Extract the [X, Y] coordinate from the center of the cell holding the provided text.  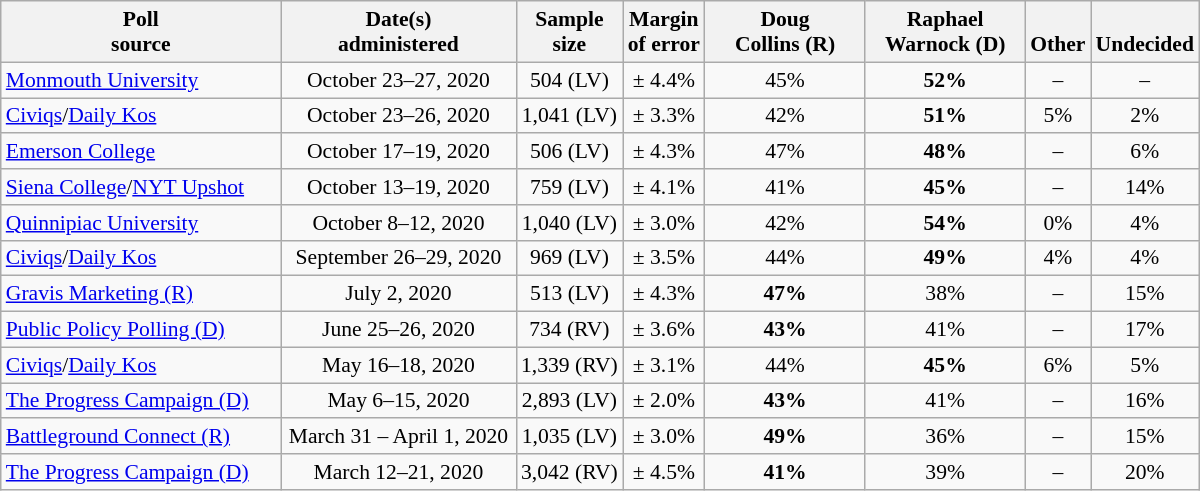
± 3.5% [664, 258]
17% [1144, 330]
16% [1144, 401]
October 13–19, 2020 [398, 187]
± 3.3% [664, 116]
June 25–26, 2020 [398, 330]
October 8–12, 2020 [398, 223]
Marginof error [664, 32]
± 3.1% [664, 365]
48% [945, 152]
38% [945, 294]
Gravis Marketing (R) [141, 294]
0% [1058, 223]
1,041 (LV) [570, 116]
Quinnipiac University [141, 223]
Date(s)administered [398, 32]
759 (LV) [570, 187]
± 3.6% [664, 330]
969 (LV) [570, 258]
May 6–15, 2020 [398, 401]
39% [945, 472]
September 26–29, 2020 [398, 258]
May 16–18, 2020 [398, 365]
Emerson College [141, 152]
2% [1144, 116]
734 (RV) [570, 330]
504 (LV) [570, 80]
± 4.1% [664, 187]
RaphaelWarnock (D) [945, 32]
Other [1058, 32]
1,035 (LV) [570, 437]
1,339 (RV) [570, 365]
± 4.5% [664, 472]
DougCollins (R) [785, 32]
Battleground Connect (R) [141, 437]
1,040 (LV) [570, 223]
51% [945, 116]
513 (LV) [570, 294]
Undecided [1144, 32]
± 4.4% [664, 80]
506 (LV) [570, 152]
October 23–27, 2020 [398, 80]
July 2, 2020 [398, 294]
March 12–21, 2020 [398, 472]
Public Policy Polling (D) [141, 330]
October 17–19, 2020 [398, 152]
Samplesize [570, 32]
36% [945, 437]
± 2.0% [664, 401]
March 31 – April 1, 2020 [398, 437]
Siena College/NYT Upshot [141, 187]
14% [1144, 187]
52% [945, 80]
2,893 (LV) [570, 401]
Monmouth University [141, 80]
Pollsource [141, 32]
54% [945, 223]
3,042 (RV) [570, 472]
October 23–26, 2020 [398, 116]
20% [1144, 472]
